Find where the given text appears and provide that cell's center as [X, Y] coordinate. 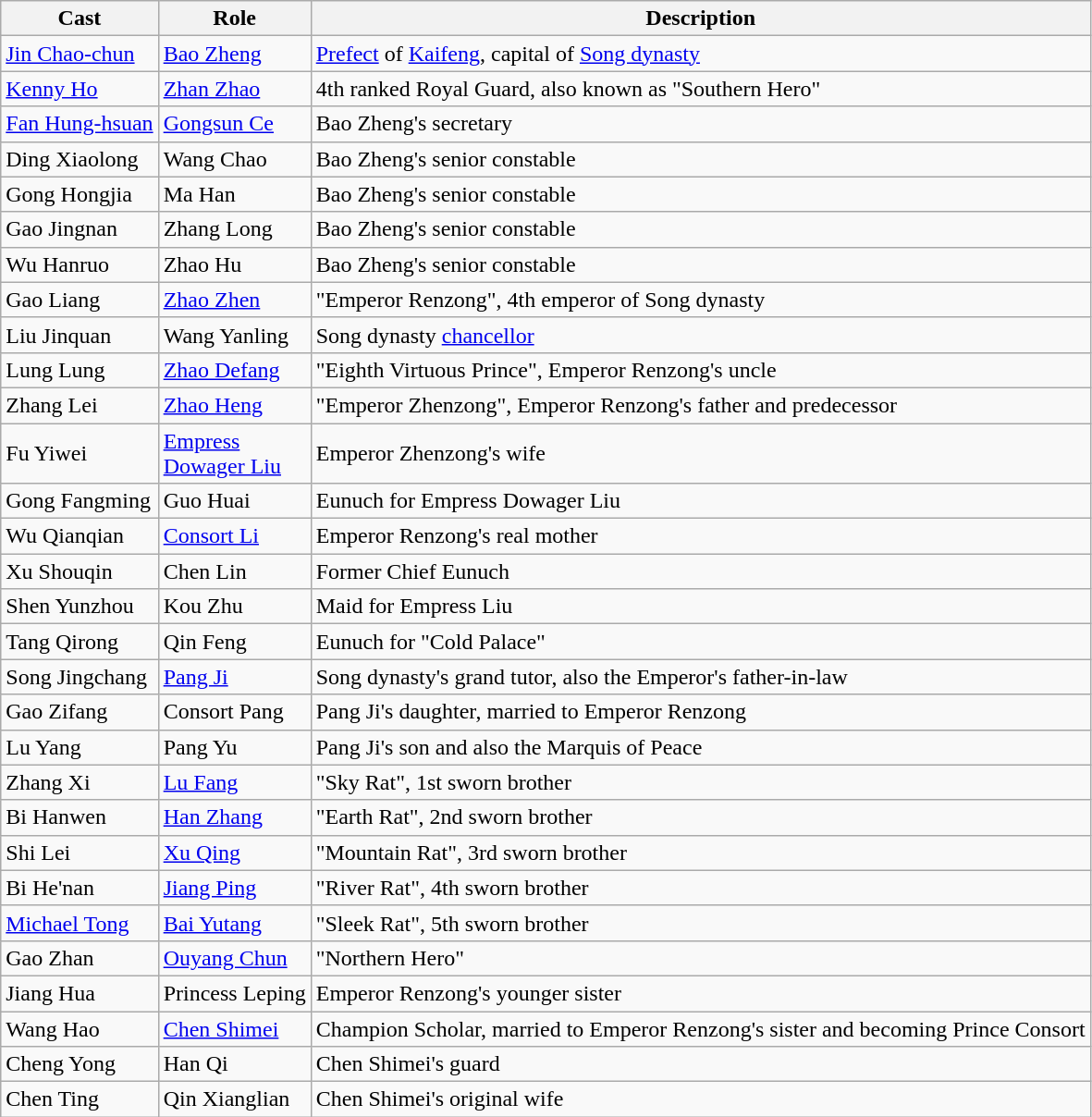
Zhao Heng [235, 405]
Zhang Long [235, 229]
Jin Chao-chun [80, 54]
Lu Yang [80, 747]
Gong Hongjia [80, 194]
Bi Hanwen [80, 817]
Liu Jinquan [80, 335]
Gong Fangming [80, 501]
Cheng Yong [80, 1064]
Chen Ting [80, 1099]
Bai Yutang [235, 923]
Consort Li [235, 536]
Chen Shimei's original wife [701, 1099]
Champion Scholar, married to Emperor Renzong's sister and becoming Prince Consort [701, 1029]
Lung Lung [80, 370]
Xu Shouqin [80, 571]
Gao Liang [80, 300]
Eunuch for Empress Dowager Liu [701, 501]
Wang Yanling [235, 335]
"Emperor Renzong", 4th emperor of Song dynasty [701, 300]
Emperor Renzong's real mother [701, 536]
Zhao Zhen [235, 300]
Tang Qirong [80, 642]
Fan Hung-hsuan [80, 124]
Bi He'nan [80, 888]
Fu Yiwei [80, 453]
Chen Shimei's guard [701, 1064]
Description [701, 18]
Han Zhang [235, 817]
Bao Zheng [235, 54]
Wu Hanruo [80, 264]
Emperor Renzong's younger sister [701, 993]
Wang Hao [80, 1029]
Consort Pang [235, 712]
"Northern Hero" [701, 958]
Cast [80, 18]
Role [235, 18]
Song Jingchang [80, 677]
Gao Zifang [80, 712]
Lu Fang [235, 782]
Xu Qing [235, 853]
"Emperor Zhenzong", Emperor Renzong's father and predecessor [701, 405]
"Earth Rat", 2nd sworn brother [701, 817]
Zhang Xi [80, 782]
Shen Yunzhou [80, 607]
"Sky Rat", 1st sworn brother [701, 782]
EmpressDowager Liu [235, 453]
Former Chief Eunuch [701, 571]
Pang Ji's son and also the Marquis of Peace [701, 747]
Kenny Ho [80, 89]
"Mountain Rat", 3rd sworn brother [701, 853]
Michael Tong [80, 923]
Jiang Hua [80, 993]
Prefect of Kaifeng, capital of Song dynasty [701, 54]
Jiang Ping [235, 888]
Zhan Zhao [235, 89]
Gao Jingnan [80, 229]
Pang Ji [235, 677]
Pang Yu [235, 747]
4th ranked Royal Guard, also known as "Southern Hero" [701, 89]
Maid for Empress Liu [701, 607]
"River Rat", 4th sworn brother [701, 888]
Chen Lin [235, 571]
Wu Qianqian [80, 536]
Zhao Defang [235, 370]
Ding Xiaolong [80, 159]
Chen Shimei [235, 1029]
Qin Feng [235, 642]
Kou Zhu [235, 607]
Song dynasty's grand tutor, also the Emperor's father-in-law [701, 677]
Han Qi [235, 1064]
Eunuch for "Cold Palace" [701, 642]
Song dynasty chancellor [701, 335]
"Eighth Virtuous Prince", Emperor Renzong's uncle [701, 370]
Ouyang Chun [235, 958]
Bao Zheng's secretary [701, 124]
Qin Xianglian [235, 1099]
Shi Lei [80, 853]
Gao Zhan [80, 958]
Zhao Hu [235, 264]
Wang Chao [235, 159]
Pang Ji's daughter, married to Emperor Renzong [701, 712]
Ma Han [235, 194]
Emperor Zhenzong's wife [701, 453]
"Sleek Rat", 5th sworn brother [701, 923]
Gongsun Ce [235, 124]
Zhang Lei [80, 405]
Guo Huai [235, 501]
Princess Leping [235, 993]
